Return the (x, y) coordinate for the center point of the cell that contains the specified text.  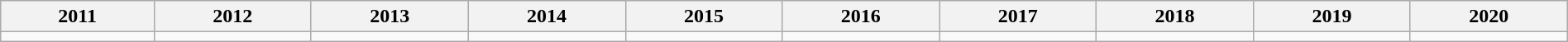
2011 (78, 16)
2013 (390, 16)
2012 (232, 16)
2015 (704, 16)
2020 (1489, 16)
2016 (861, 16)
2014 (547, 16)
2019 (1331, 16)
2018 (1175, 16)
2017 (1018, 16)
